Scan for the cell matching the given text and deliver its (X, Y) coordinate at center. 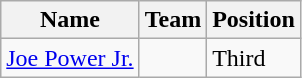
Third (254, 58)
Joe Power Jr. (70, 58)
Name (70, 20)
Position (254, 20)
Team (173, 20)
